Detect which cell encompasses the target text, then output its [x, y] center coordinate. 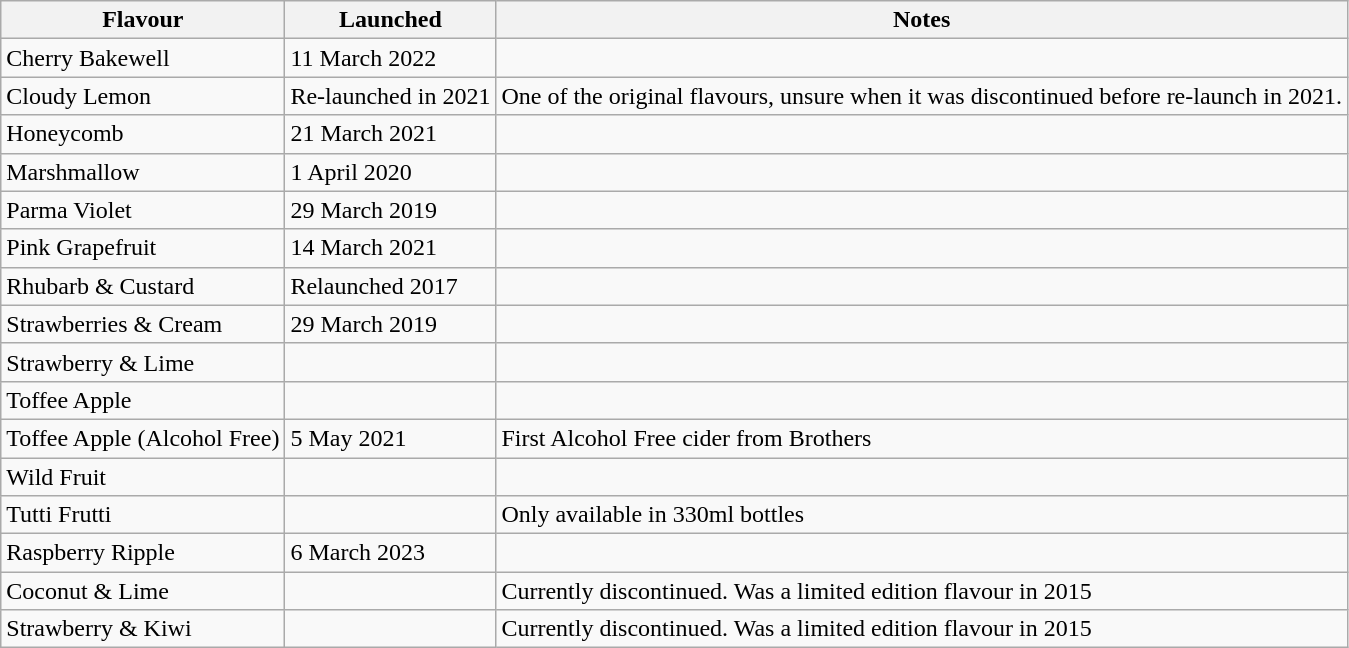
Launched [390, 20]
21 March 2021 [390, 134]
Cloudy Lemon [143, 96]
Strawberry & Kiwi [143, 629]
Marshmallow [143, 172]
Only available in 330ml bottles [922, 515]
Honeycomb [143, 134]
Rhubarb & Custard [143, 286]
6 March 2023 [390, 553]
One of the original flavours, unsure when it was discontinued before re-launch in 2021. [922, 96]
Notes [922, 20]
Cherry Bakewell [143, 58]
Raspberry Ripple [143, 553]
Pink Grapefruit [143, 248]
11 March 2022 [390, 58]
Toffee Apple (Alcohol Free) [143, 438]
Flavour [143, 20]
Parma Violet [143, 210]
Toffee Apple [143, 400]
Tutti Frutti [143, 515]
Wild Fruit [143, 477]
First Alcohol Free cider from Brothers [922, 438]
Relaunched 2017 [390, 286]
Strawberry & Lime [143, 362]
1 April 2020 [390, 172]
Coconut & Lime [143, 591]
Re-launched in 2021 [390, 96]
5 May 2021 [390, 438]
14 March 2021 [390, 248]
Strawberries & Cream [143, 324]
